Return the [x, y] coordinate for the center point of the cell that contains the specified text.  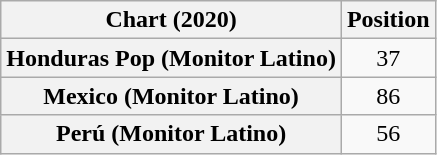
Position [388, 20]
Mexico (Monitor Latino) [172, 96]
86 [388, 96]
Perú (Monitor Latino) [172, 134]
37 [388, 58]
Chart (2020) [172, 20]
56 [388, 134]
Honduras Pop (Monitor Latino) [172, 58]
